Identify which cell holds the provided text, then report its [X, Y] central coordinate. 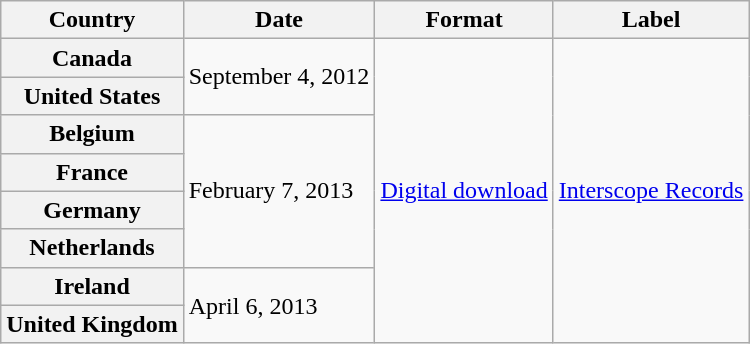
Canada [92, 58]
France [92, 172]
Format [464, 20]
Netherlands [92, 248]
April 6, 2013 [279, 305]
United Kingdom [92, 324]
Label [651, 20]
Belgium [92, 134]
Ireland [92, 286]
Country [92, 20]
Digital download [464, 191]
September 4, 2012 [279, 77]
United States [92, 96]
Interscope Records [651, 191]
February 7, 2013 [279, 191]
Date [279, 20]
Germany [92, 210]
